Scan for the cell matching the given text and deliver its [x, y] coordinate at center. 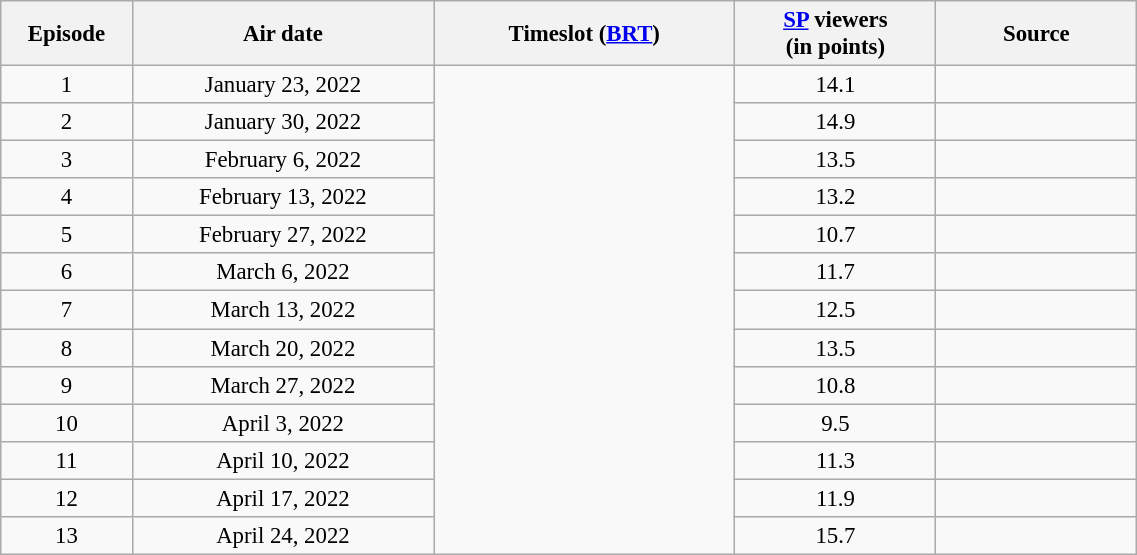
13 [66, 536]
SP viewers(in points) [836, 34]
14.9 [836, 122]
4 [66, 197]
Timeslot (BRT) [584, 34]
2 [66, 122]
January 23, 2022 [282, 85]
March 6, 2022 [282, 273]
10.8 [836, 385]
April 3, 2022 [282, 423]
6 [66, 273]
Source [1036, 34]
March 20, 2022 [282, 348]
12 [66, 498]
April 17, 2022 [282, 498]
January 30, 2022 [282, 122]
13.2 [836, 197]
10 [66, 423]
9.5 [836, 423]
11.7 [836, 273]
Air date [282, 34]
Episode [66, 34]
3 [66, 160]
8 [66, 348]
1 [66, 85]
15.7 [836, 536]
February 6, 2022 [282, 160]
9 [66, 385]
14.1 [836, 85]
11 [66, 460]
7 [66, 310]
February 27, 2022 [282, 235]
April 10, 2022 [282, 460]
March 13, 2022 [282, 310]
10.7 [836, 235]
5 [66, 235]
March 27, 2022 [282, 385]
11.9 [836, 498]
April 24, 2022 [282, 536]
11.3 [836, 460]
February 13, 2022 [282, 197]
12.5 [836, 310]
